Determine the [X, Y] coordinate at the center of the cell enclosing the given text.  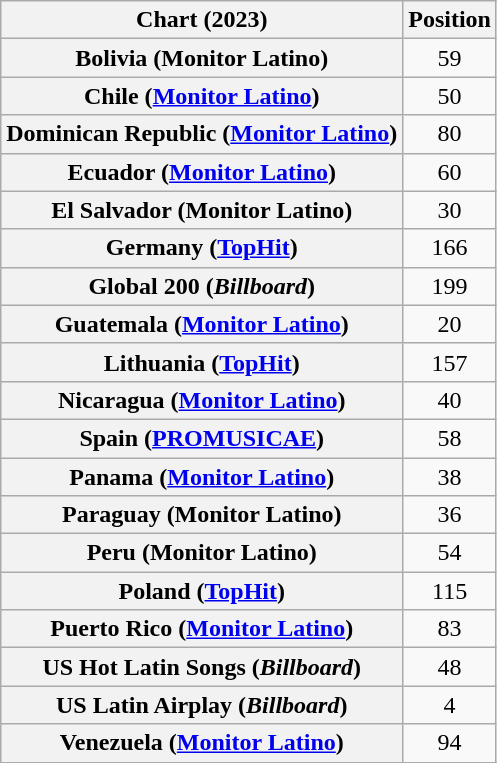
36 [450, 515]
54 [450, 553]
157 [450, 362]
30 [450, 210]
Position [450, 20]
Chile (Monitor Latino) [202, 96]
48 [450, 667]
38 [450, 477]
115 [450, 591]
Peru (Monitor Latino) [202, 553]
Spain (PROMUSICAE) [202, 438]
Global 200 (Billboard) [202, 286]
Venezuela (Monitor Latino) [202, 743]
Paraguay (Monitor Latino) [202, 515]
20 [450, 324]
Nicaragua (Monitor Latino) [202, 400]
El Salvador (Monitor Latino) [202, 210]
Dominican Republic (Monitor Latino) [202, 134]
US Latin Airplay (Billboard) [202, 705]
199 [450, 286]
Puerto Rico (Monitor Latino) [202, 629]
Chart (2023) [202, 20]
59 [450, 58]
Poland (TopHit) [202, 591]
50 [450, 96]
60 [450, 172]
80 [450, 134]
83 [450, 629]
US Hot Latin Songs (Billboard) [202, 667]
58 [450, 438]
Lithuania (TopHit) [202, 362]
Germany (TopHit) [202, 248]
Ecuador (Monitor Latino) [202, 172]
94 [450, 743]
Bolivia (Monitor Latino) [202, 58]
40 [450, 400]
166 [450, 248]
Panama (Monitor Latino) [202, 477]
4 [450, 705]
Guatemala (Monitor Latino) [202, 324]
